Output the [x, y] coordinate of the center of the cell containing the given text.  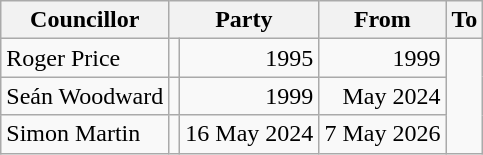
From [382, 20]
Simon Martin [85, 134]
May 2024 [382, 96]
Roger Price [85, 58]
Councillor [85, 20]
16 May 2024 [250, 134]
To [464, 20]
1995 [250, 58]
Seán Woodward [85, 96]
7 May 2026 [382, 134]
Party [244, 20]
